Locate the cell with the specified text and output its [X, Y] center coordinate. 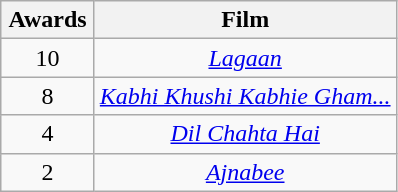
Film [245, 20]
2 [48, 172]
Kabhi Khushi Kabhie Gham... [245, 96]
Lagaan [245, 58]
Dil Chahta Hai [245, 134]
10 [48, 58]
4 [48, 134]
Ajnabee [245, 172]
Awards [48, 20]
8 [48, 96]
